Provide the (x, y) coordinate of the cell's center where the given text is located.  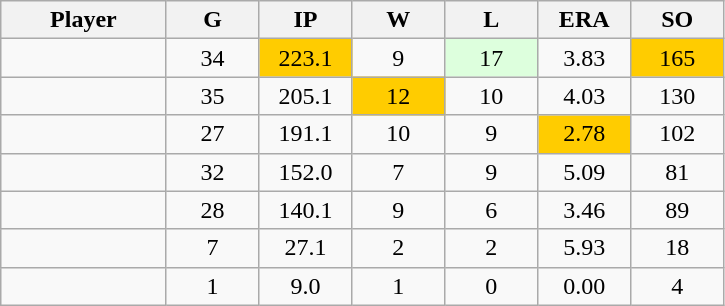
35 (212, 96)
6 (492, 210)
5.93 (584, 248)
17 (492, 58)
27 (212, 134)
3.46 (584, 210)
165 (678, 58)
140.1 (306, 210)
3.83 (584, 58)
205.1 (306, 96)
89 (678, 210)
18 (678, 248)
32 (212, 172)
191.1 (306, 134)
28 (212, 210)
IP (306, 20)
4.03 (584, 96)
81 (678, 172)
34 (212, 58)
W (398, 20)
5.09 (584, 172)
L (492, 20)
ERA (584, 20)
152.0 (306, 172)
G (212, 20)
130 (678, 96)
2.78 (584, 134)
SO (678, 20)
0.00 (584, 286)
9.0 (306, 286)
12 (398, 96)
4 (678, 286)
223.1 (306, 58)
27.1 (306, 248)
102 (678, 134)
0 (492, 286)
Player (84, 20)
